Locate the cell with the specified text and output its (x, y) center coordinate. 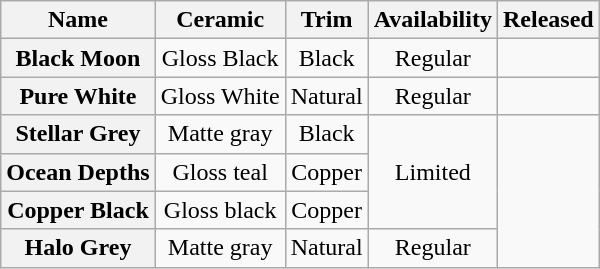
Gloss Black (220, 58)
Name (78, 20)
Limited (432, 172)
Copper Black (78, 210)
Ocean Depths (78, 172)
Released (548, 20)
Black Moon (78, 58)
Availability (432, 20)
Halo Grey (78, 248)
Gloss White (220, 96)
Gloss teal (220, 172)
Stellar Grey (78, 134)
Gloss black (220, 210)
Pure White (78, 96)
Ceramic (220, 20)
Trim (326, 20)
